For the text-containing cell, return its midpoint in [x, y] coordinate format. 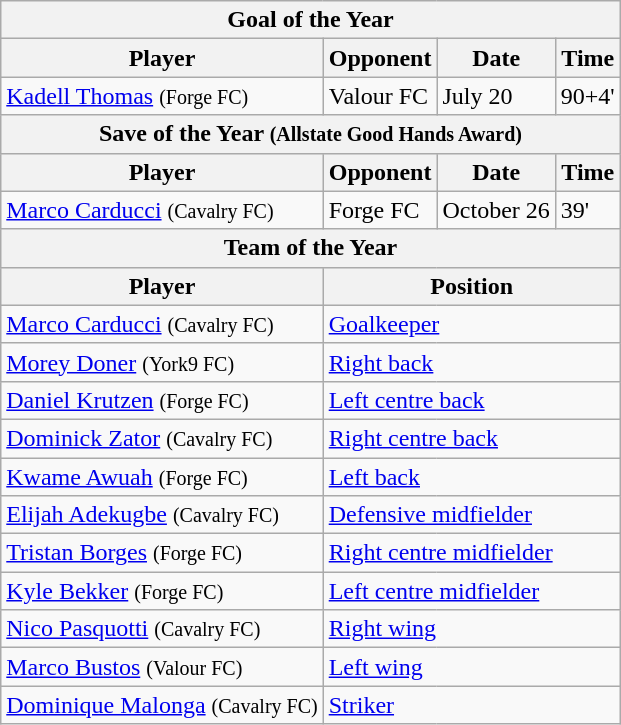
Left back [472, 477]
Defensive midfielder [472, 515]
Daniel Krutzen (Forge FC) [162, 400]
Team of the Year [311, 248]
Right centre midfielder [472, 553]
Right wing [472, 629]
Dominique Malonga (Cavalry FC) [162, 705]
Forge FC [380, 210]
Left centre midfielder [472, 591]
Left wing [472, 667]
Striker [472, 705]
Kadell Thomas (Forge FC) [162, 96]
Right centre back [472, 438]
90+4' [588, 96]
Marco Bustos (Valour FC) [162, 667]
Kyle Bekker (Forge FC) [162, 591]
Valour FC [380, 96]
Dominick Zator (Cavalry FC) [162, 438]
Left centre back [472, 400]
Goal of the Year [311, 20]
Tristan Borges (Forge FC) [162, 553]
Kwame Awuah (Forge FC) [162, 477]
Right back [472, 362]
October 26 [496, 210]
Elijah Adekugbe (Cavalry FC) [162, 515]
July 20 [496, 96]
Position [472, 286]
Morey Doner (York9 FC) [162, 362]
39' [588, 210]
Nico Pasquotti (Cavalry FC) [162, 629]
Save of the Year (Allstate Good Hands Award) [311, 134]
Goalkeeper [472, 324]
